Locate the cell with the specified text and output its (x, y) center coordinate. 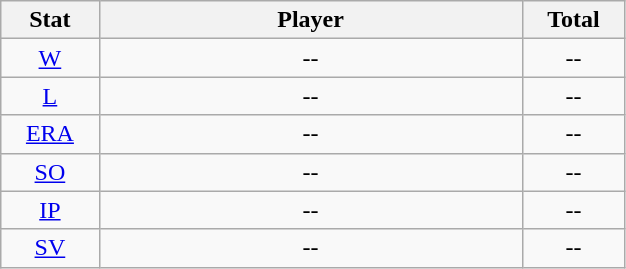
SO (50, 172)
Player (310, 20)
Stat (50, 20)
L (50, 96)
Total (574, 20)
SV (50, 248)
W (50, 58)
ERA (50, 134)
IP (50, 210)
